Scan for the cell matching the given text and deliver its [X, Y] coordinate at center. 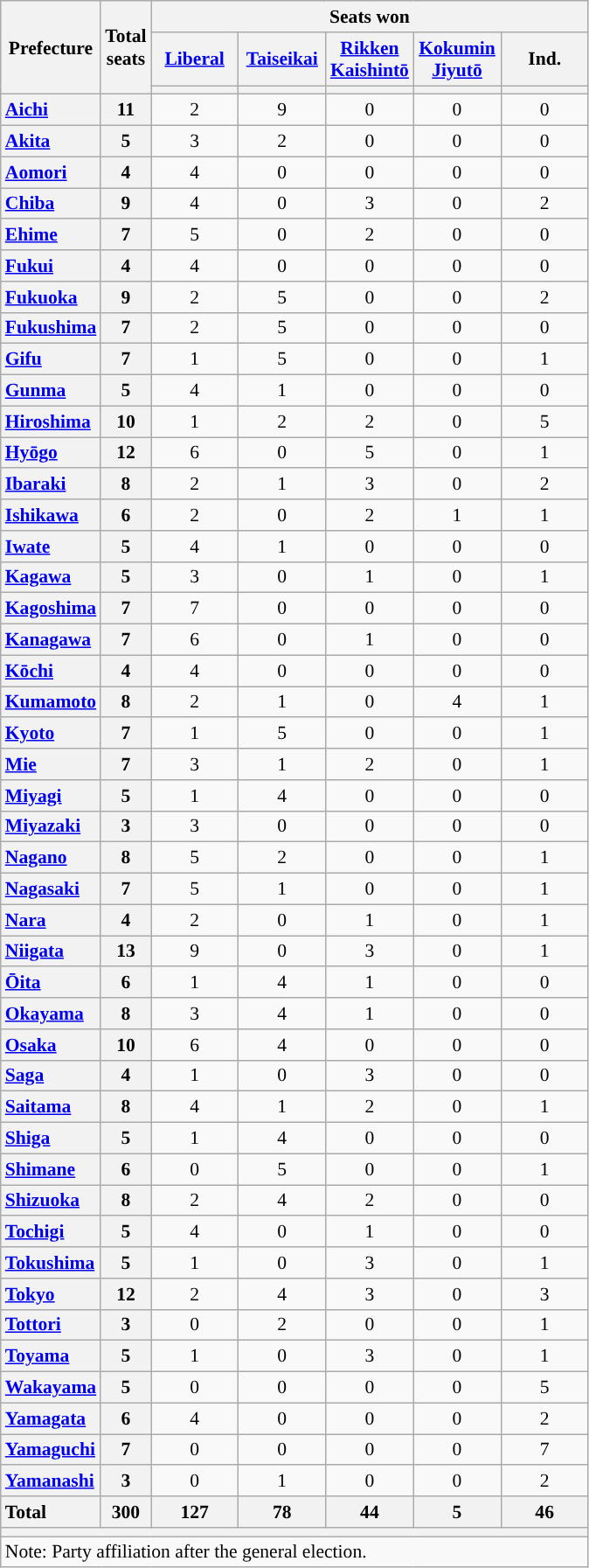
Seats won [371, 17]
13 [126, 951]
Kanagawa [51, 640]
Kumamoto [51, 702]
Akita [51, 142]
Ishikawa [51, 515]
Saga [51, 1076]
Kokumin Jiyutō [457, 59]
Fukui [51, 266]
Chiba [51, 204]
Shimane [51, 1169]
300 [126, 1512]
Miyagi [51, 796]
Totalseats [126, 47]
Hyōgo [51, 453]
Hiroshima [51, 422]
Kyoto [51, 734]
Okayama [51, 1014]
Aichi [51, 110]
Nara [51, 920]
Saitama [51, 1107]
Tottori [51, 1325]
Tokushima [51, 1263]
Tochigi [51, 1232]
Nagasaki [51, 889]
Toyama [51, 1356]
Ehime [51, 235]
Osaka [51, 1045]
Kagawa [51, 577]
78 [282, 1512]
Nagano [51, 858]
Miyazaki [51, 826]
127 [195, 1512]
Total [51, 1512]
11 [126, 110]
Tokyo [51, 1294]
Note: Party affiliation after the general election. [294, 1552]
Yamanashi [51, 1481]
Ind. [544, 59]
Gunma [51, 391]
Yamaguchi [51, 1450]
Fukuoka [51, 297]
Mie [51, 764]
Yamagata [51, 1418]
Shizuoka [51, 1201]
Ibaraki [51, 484]
Rikken Kaishintō [370, 59]
Prefecture [51, 47]
44 [370, 1512]
Gifu [51, 359]
Shiga [51, 1139]
Aomori [51, 172]
Taiseikai [282, 59]
Ōita [51, 983]
Liberal [195, 59]
Wakayama [51, 1388]
Fukushima [51, 328]
46 [544, 1512]
Kagoshima [51, 609]
Niigata [51, 951]
Iwate [51, 547]
Kōchi [51, 671]
